Return the (X, Y) coordinate for the center point of the cell that contains the specified text.  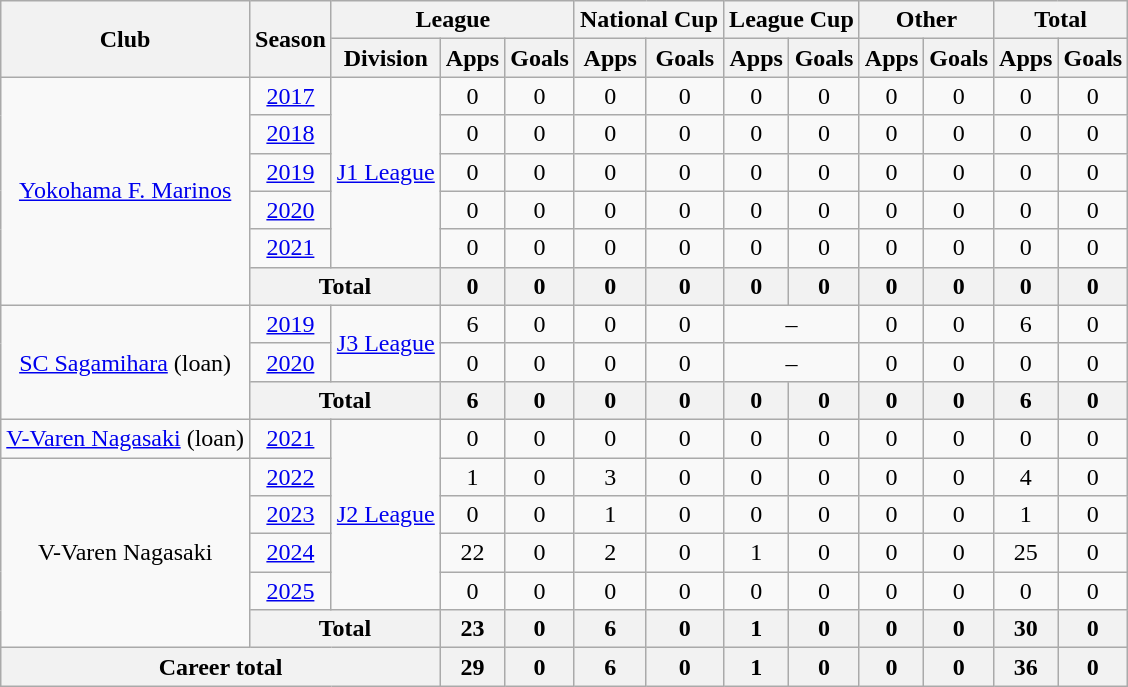
2023 (291, 515)
J2 League (386, 514)
J1 League (386, 172)
2 (610, 553)
V-Varen Nagasaki (126, 553)
2018 (291, 134)
League (452, 20)
36 (1026, 667)
25 (1026, 553)
Season (291, 39)
Other (926, 20)
Yokohama F. Marinos (126, 191)
National Cup (648, 20)
4 (1026, 477)
29 (472, 667)
22 (472, 553)
J3 League (386, 343)
23 (472, 629)
Division (386, 58)
SC Sagamihara (loan) (126, 362)
League Cup (792, 20)
2017 (291, 96)
Club (126, 39)
30 (1026, 629)
2022 (291, 477)
2025 (291, 591)
3 (610, 477)
2024 (291, 553)
Career total (221, 667)
V-Varen Nagasaki (loan) (126, 438)
